Scan for the cell matching the given text and deliver its [x, y] coordinate at center. 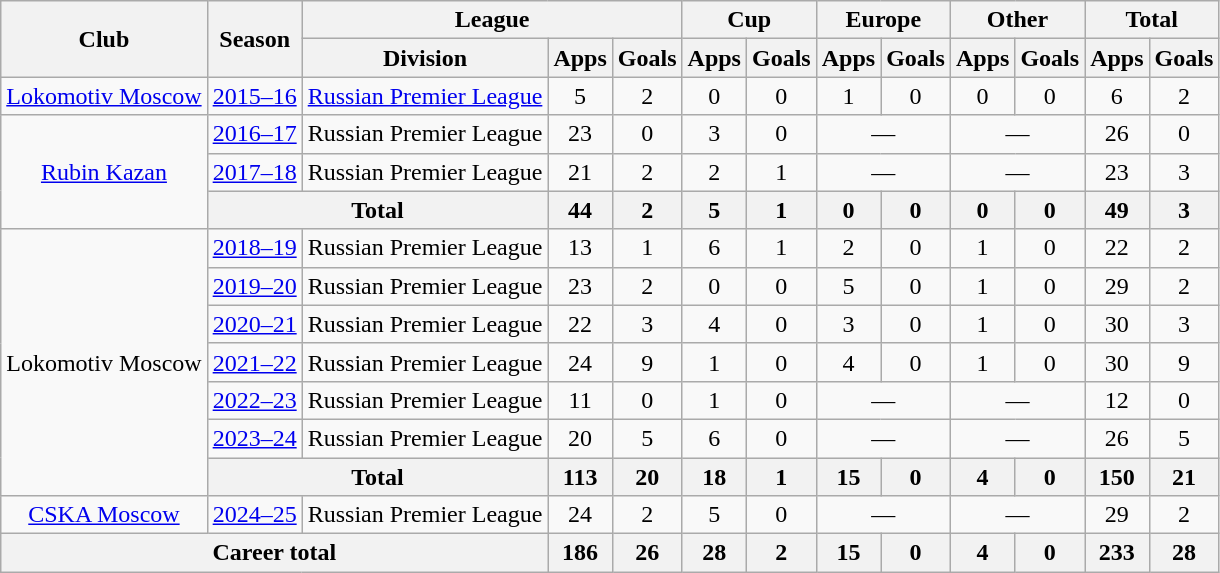
Other [1017, 20]
2020–21 [254, 324]
11 [580, 400]
League [492, 20]
49 [1117, 210]
113 [580, 477]
186 [580, 553]
Season [254, 39]
44 [580, 210]
2018–19 [254, 248]
2022–23 [254, 400]
Cup [749, 20]
2019–20 [254, 286]
18 [714, 477]
2024–25 [254, 515]
2023–24 [254, 438]
2021–22 [254, 362]
233 [1117, 553]
2015–16 [254, 96]
12 [1117, 400]
CSKA Moscow [104, 515]
150 [1117, 477]
13 [580, 248]
Europe [883, 20]
Division [425, 58]
2017–18 [254, 172]
Club [104, 39]
2016–17 [254, 134]
Rubin Kazan [104, 172]
Career total [274, 553]
